For the text-containing cell, return its midpoint in [x, y] coordinate format. 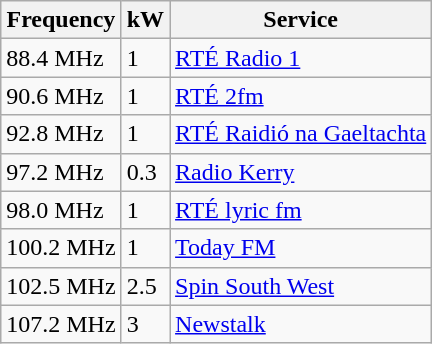
Today FM [301, 248]
RTÉ lyric fm [301, 210]
RTÉ Raidió na Gaeltachta [301, 134]
107.2 MHz [61, 324]
102.5 MHz [61, 286]
98.0 MHz [61, 210]
Frequency [61, 20]
Spin South West [301, 286]
100.2 MHz [61, 248]
RTÉ Radio 1 [301, 58]
90.6 MHz [61, 96]
2.5 [145, 286]
Newstalk [301, 324]
kW [145, 20]
0.3 [145, 172]
3 [145, 324]
RTÉ 2fm [301, 96]
Service [301, 20]
Radio Kerry [301, 172]
97.2 MHz [61, 172]
92.8 MHz [61, 134]
88.4 MHz [61, 58]
